Scan for the cell matching the given text and deliver its (x, y) coordinate at center. 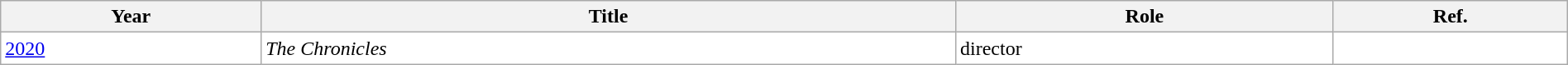
Title (609, 17)
Year (131, 17)
Ref. (1451, 17)
director (1145, 48)
The Chronicles (609, 48)
Role (1145, 17)
2020 (131, 48)
